From the cell containing the given text, extract its center point as [X, Y] coordinate. 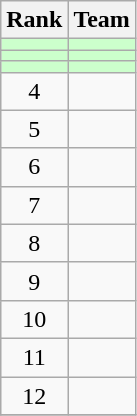
4 [34, 91]
12 [34, 395]
11 [34, 357]
7 [34, 205]
Rank [34, 20]
9 [34, 281]
6 [34, 167]
Team [102, 20]
8 [34, 243]
5 [34, 129]
10 [34, 319]
